Output the [X, Y] coordinate of the center of the cell containing the given text.  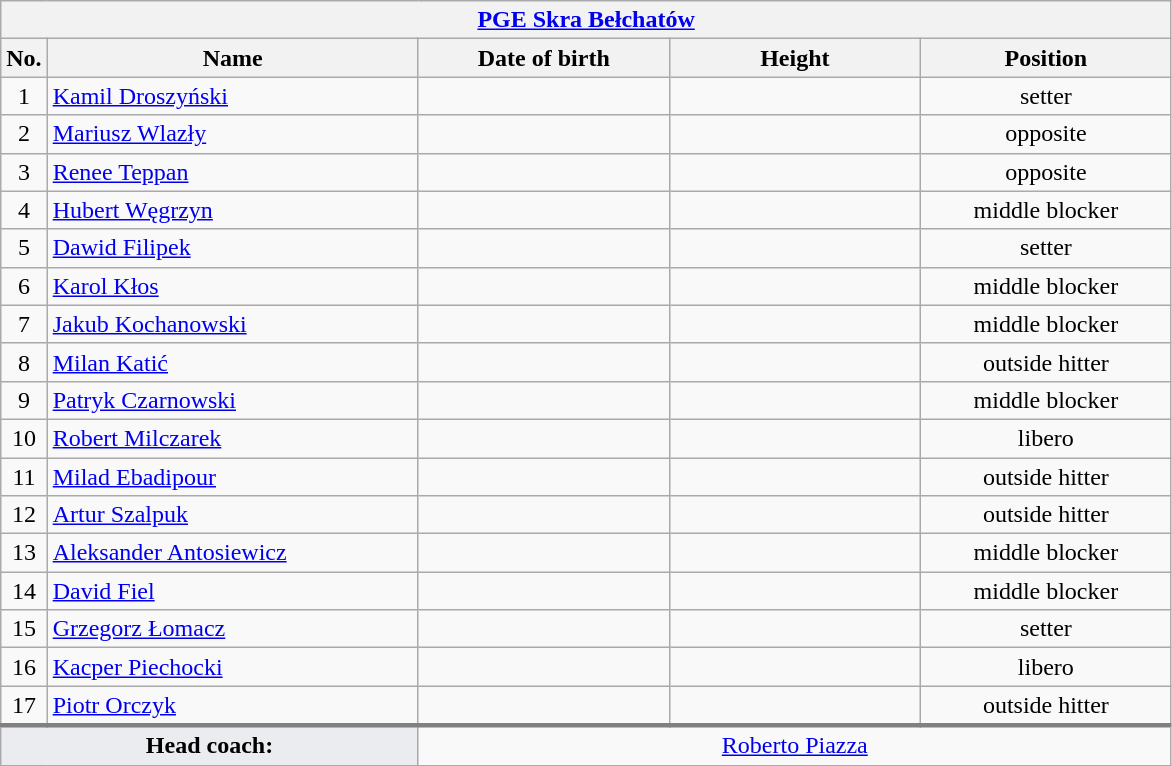
15 [24, 629]
4 [24, 210]
Grzegorz Łomacz [232, 629]
Date of birth [544, 58]
9 [24, 400]
Mariusz Wlazły [232, 134]
Height [794, 58]
Piotr Orczyk [232, 706]
Jakub Kochanowski [232, 324]
13 [24, 553]
Kamil Droszyński [232, 96]
10 [24, 438]
3 [24, 172]
Milan Katić [232, 362]
PGE Skra Bełchatów [586, 20]
1 [24, 96]
Karol Kłos [232, 286]
2 [24, 134]
Dawid Filipek [232, 248]
Artur Szalpuk [232, 515]
David Fiel [232, 591]
Position [1046, 58]
Robert Milczarek [232, 438]
17 [24, 706]
Roberto Piazza [794, 745]
6 [24, 286]
Aleksander Antosiewicz [232, 553]
No. [24, 58]
14 [24, 591]
Renee Teppan [232, 172]
Hubert Węgrzyn [232, 210]
Head coach: [210, 745]
7 [24, 324]
8 [24, 362]
Kacper Piechocki [232, 667]
16 [24, 667]
Patryk Czarnowski [232, 400]
5 [24, 248]
Name [232, 58]
Milad Ebadipour [232, 477]
11 [24, 477]
12 [24, 515]
